Determine the [X, Y] coordinate at the center of the cell enclosing the given text.  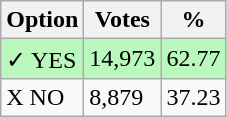
8,879 [122, 97]
X NO [42, 97]
% [194, 20]
14,973 [122, 59]
✓ YES [42, 59]
62.77 [194, 59]
Option [42, 20]
37.23 [194, 97]
Votes [122, 20]
